Locate the cell with the specified text and output its (x, y) center coordinate. 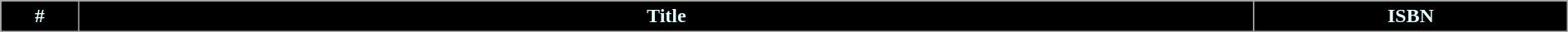
Title (667, 16)
ISBN (1411, 16)
# (40, 16)
